Extract the [X, Y] coordinate from the center of the cell holding the provided text.  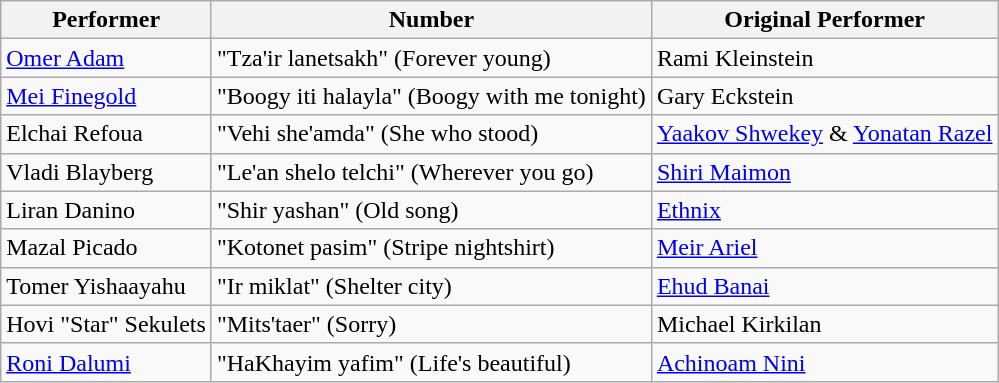
"Ir miklat" (Shelter city) [431, 286]
Mazal Picado [106, 248]
Liran Danino [106, 210]
"Le'an shelo telchi" (Wherever you go) [431, 172]
Number [431, 20]
"Boogy iti halayla" (Boogy with me tonight) [431, 96]
Elchai Refoua [106, 134]
Roni Dalumi [106, 362]
Vladi Blayberg [106, 172]
"Tza'ir lanetsakh" (Forever young) [431, 58]
"Shir yashan" (Old song) [431, 210]
Yaakov Shwekey & Yonatan Razel [824, 134]
Rami Kleinstein [824, 58]
Gary Eckstein [824, 96]
Mei Finegold [106, 96]
Shiri Maimon [824, 172]
Ethnix [824, 210]
Michael Kirkilan [824, 324]
Tomer Yishaayahu [106, 286]
Achinoam Nini [824, 362]
Omer Adam [106, 58]
"Vehi she'amda" (She who stood) [431, 134]
Hovi "Star" Sekulets [106, 324]
"Kotonet pasim" (Stripe nightshirt) [431, 248]
Original Performer [824, 20]
"Mits'taer" (Sorry) [431, 324]
Ehud Banai [824, 286]
Performer [106, 20]
Meir Ariel [824, 248]
"HaKhayim yafim" (Life's beautiful) [431, 362]
